Extract the (X, Y) coordinate from the center of the cell holding the provided text.  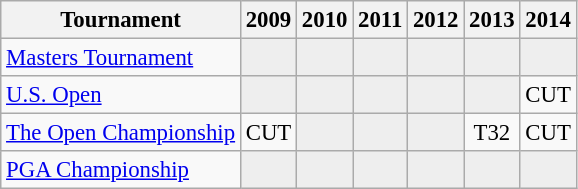
T32 (492, 133)
PGA Championship (121, 170)
2013 (492, 20)
2009 (268, 20)
2012 (436, 20)
2010 (325, 20)
Masters Tournament (121, 58)
The Open Championship (121, 133)
2011 (380, 20)
2014 (548, 20)
U.S. Open (121, 95)
Tournament (121, 20)
